Detect which cell encompasses the target text, then output its [x, y] center coordinate. 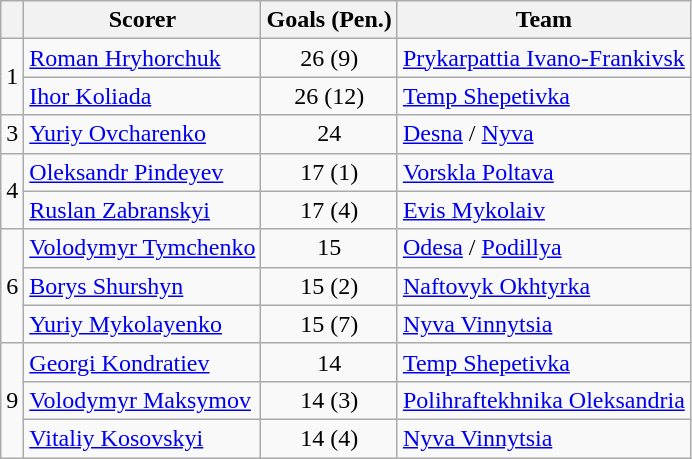
9 [12, 400]
Roman Hryhorchuk [142, 58]
Polihraftekhnika Oleksandria [544, 400]
Team [544, 20]
17 (4) [329, 210]
15 (2) [329, 286]
Georgi Kondratiev [142, 362]
Desna / Nyva [544, 134]
26 (9) [329, 58]
14 (4) [329, 438]
15 [329, 248]
Volodymyr Maksymov [142, 400]
Naftovyk Okhtyrka [544, 286]
Volodymyr Tymchenko [142, 248]
Ruslan Zabranskyi [142, 210]
Goals (Pen.) [329, 20]
14 (3) [329, 400]
24 [329, 134]
Ihor Koliada [142, 96]
Odesa / Podillya [544, 248]
26 (12) [329, 96]
17 (1) [329, 172]
15 (7) [329, 324]
Borys Shurshyn [142, 286]
Yuriy Ovcharenko [142, 134]
4 [12, 191]
Scorer [142, 20]
3 [12, 134]
Vorskla Poltava [544, 172]
14 [329, 362]
1 [12, 77]
Oleksandr Pindeyev [142, 172]
Yuriy Mykolayenko [142, 324]
Vitaliy Kosovskyi [142, 438]
6 [12, 286]
Prykarpattia Ivano-Frankivsk [544, 58]
Evis Mykolaiv [544, 210]
